For the text-containing cell, return its midpoint in [X, Y] coordinate format. 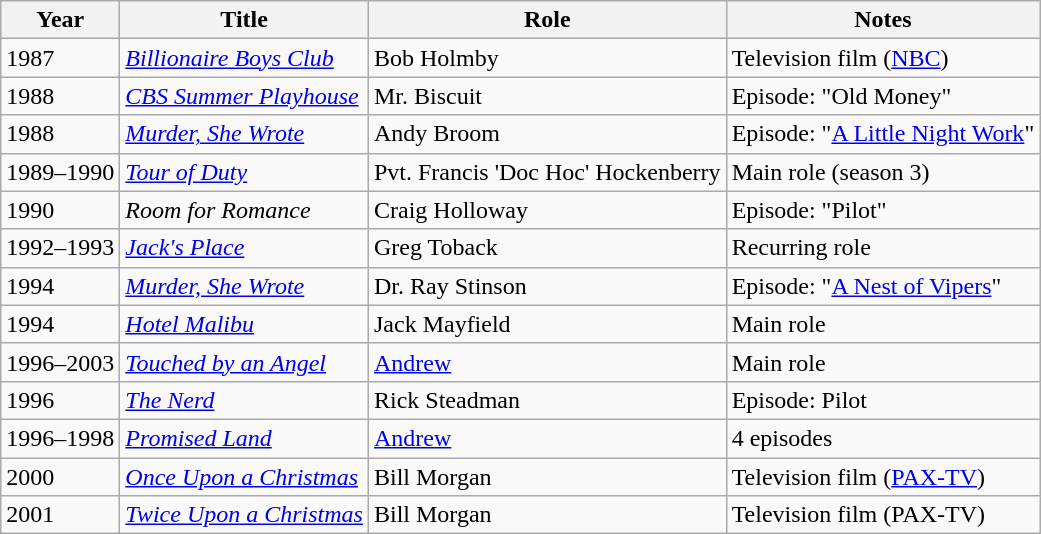
Billionaire Boys Club [244, 58]
Bob Holmby [547, 58]
Recurring role [883, 248]
2000 [60, 477]
Touched by an Angel [244, 362]
1996–2003 [60, 362]
1996 [60, 400]
Greg Toback [547, 248]
Craig Holloway [547, 210]
1992–1993 [60, 248]
Episode: "A Little Night Work" [883, 134]
Main role (season 3) [883, 172]
Andy Broom [547, 134]
Episode: "Old Money" [883, 96]
Dr. Ray Stinson [547, 286]
Promised Land [244, 438]
Title [244, 20]
Mr. Biscuit [547, 96]
Pvt. Francis 'Doc Hoc' Hockenberry [547, 172]
Episode: "A Nest of Vipers" [883, 286]
Jack Mayfield [547, 324]
1989–1990 [60, 172]
Notes [883, 20]
Episode: Pilot [883, 400]
Hotel Malibu [244, 324]
Role [547, 20]
Room for Romance [244, 210]
2001 [60, 515]
Rick Steadman [547, 400]
Tour of Duty [244, 172]
4 episodes [883, 438]
1987 [60, 58]
Television film (NBC) [883, 58]
The Nerd [244, 400]
1990 [60, 210]
Once Upon a Christmas [244, 477]
Episode: "Pilot" [883, 210]
1996–1998 [60, 438]
Year [60, 20]
Twice Upon a Christmas [244, 515]
CBS Summer Playhouse [244, 96]
Jack's Place [244, 248]
